Output the [X, Y] coordinate of the center of the cell containing the given text.  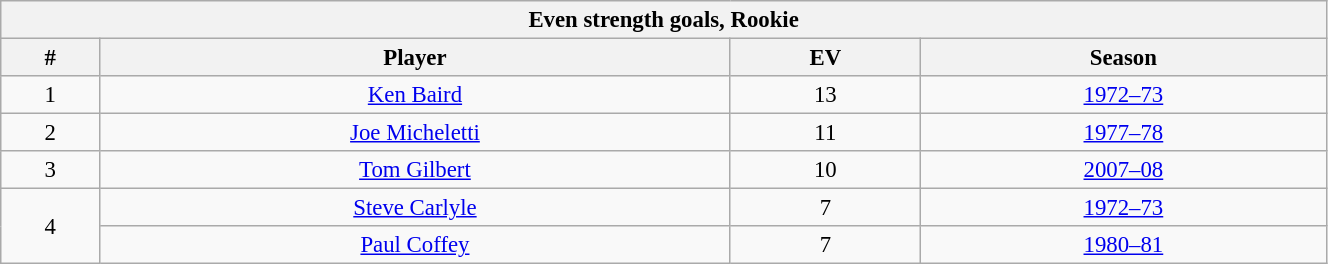
1980–81 [1123, 245]
2007–08 [1123, 170]
Ken Baird [416, 95]
EV [825, 58]
11 [825, 133]
2 [50, 133]
Even strength goals, Rookie [664, 20]
Season [1123, 58]
Tom Gilbert [416, 170]
1 [50, 95]
4 [50, 226]
Steve Carlyle [416, 208]
# [50, 58]
Player [416, 58]
10 [825, 170]
13 [825, 95]
1977–78 [1123, 133]
3 [50, 170]
Joe Micheletti [416, 133]
Paul Coffey [416, 245]
